Locate the cell with the specified text and output its [x, y] center coordinate. 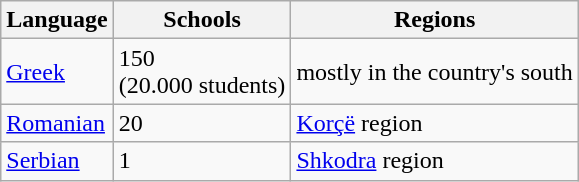
Regions [434, 20]
150 (20.000 students) [202, 72]
Schools [202, 20]
Language [57, 20]
1 [202, 161]
Korçë region [434, 123]
mostly in the country's south [434, 72]
Greek [57, 72]
Shkodra region [434, 161]
20 [202, 123]
Serbian [57, 161]
Romanian [57, 123]
